Return [X, Y] of the center of cell containing provided text 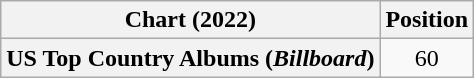
60 [427, 58]
US Top Country Albums (Billboard) [190, 58]
Chart (2022) [190, 20]
Position [427, 20]
